Return [X, Y] of the center of cell containing provided text 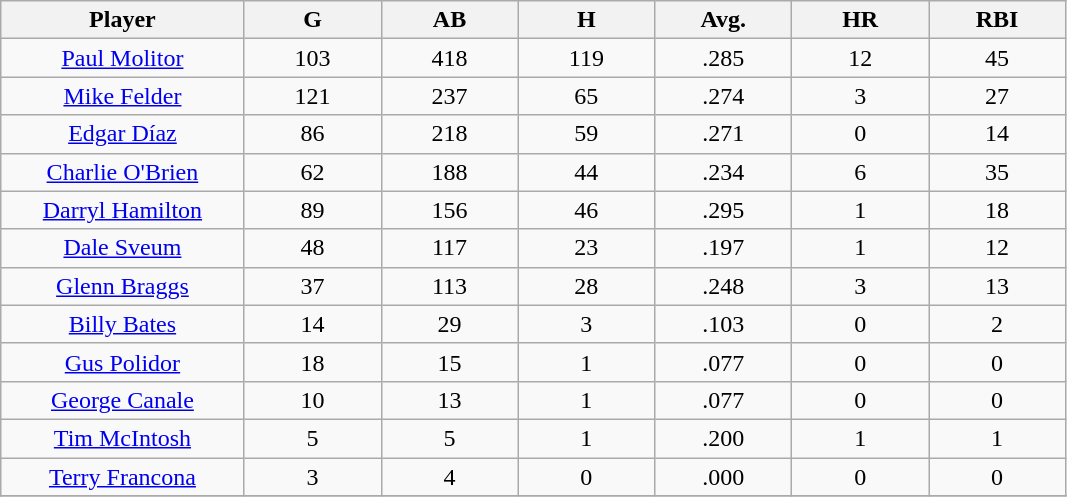
45 [998, 58]
Glenn Braggs [122, 286]
113 [450, 286]
.248 [724, 286]
86 [312, 134]
218 [450, 134]
44 [586, 172]
35 [998, 172]
48 [312, 248]
119 [586, 58]
237 [450, 96]
H [586, 20]
103 [312, 58]
RBI [998, 20]
23 [586, 248]
418 [450, 58]
65 [586, 96]
G [312, 20]
George Canale [122, 400]
Darryl Hamilton [122, 210]
Edgar Díaz [122, 134]
Mike Felder [122, 96]
Player [122, 20]
29 [450, 324]
.103 [724, 324]
27 [998, 96]
.271 [724, 134]
.234 [724, 172]
Terry Francona [122, 477]
Avg. [724, 20]
.197 [724, 248]
15 [450, 362]
6 [860, 172]
121 [312, 96]
37 [312, 286]
4 [450, 477]
117 [450, 248]
.295 [724, 210]
Billy Bates [122, 324]
2 [998, 324]
59 [586, 134]
89 [312, 210]
.274 [724, 96]
AB [450, 20]
62 [312, 172]
HR [860, 20]
28 [586, 286]
Tim McIntosh [122, 438]
Paul Molitor [122, 58]
Gus Polidor [122, 362]
156 [450, 210]
.285 [724, 58]
10 [312, 400]
.000 [724, 477]
46 [586, 210]
.200 [724, 438]
Dale Sveum [122, 248]
Charlie O'Brien [122, 172]
188 [450, 172]
